Output the (X, Y) coordinate of the center of the cell containing the given text.  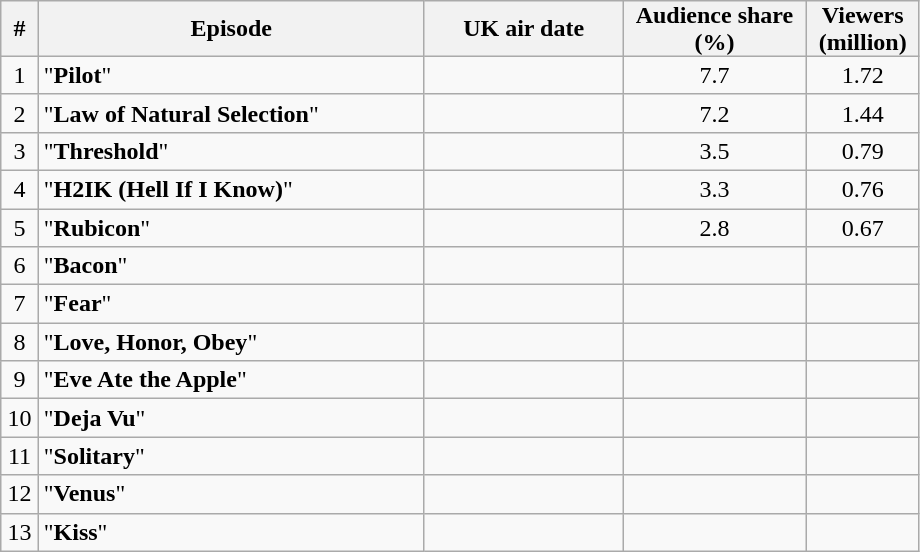
4 (20, 189)
"Solitary" (231, 456)
12 (20, 494)
5 (20, 227)
7 (20, 304)
13 (20, 532)
6 (20, 266)
7.7 (714, 75)
10 (20, 418)
"Love, Honor, Obey" (231, 342)
0.76 (863, 189)
Episode (231, 29)
"Kiss" (231, 532)
"Threshold" (231, 151)
1.72 (863, 75)
Viewers(million) (863, 29)
7.2 (714, 113)
"Pilot" (231, 75)
3.3 (714, 189)
9 (20, 380)
1 (20, 75)
0.67 (863, 227)
3.5 (714, 151)
"H2IK (Hell If I Know)" (231, 189)
"Venus" (231, 494)
2.8 (714, 227)
1.44 (863, 113)
3 (20, 151)
"Law of Natural Selection" (231, 113)
"Rubicon" (231, 227)
2 (20, 113)
0.79 (863, 151)
# (20, 29)
Audience share(%) (714, 29)
"Eve Ate the Apple" (231, 380)
"Deja Vu" (231, 418)
"Fear" (231, 304)
UK air date (524, 29)
8 (20, 342)
11 (20, 456)
"Bacon" (231, 266)
